Detect which cell encompasses the target text, then output its (X, Y) center coordinate. 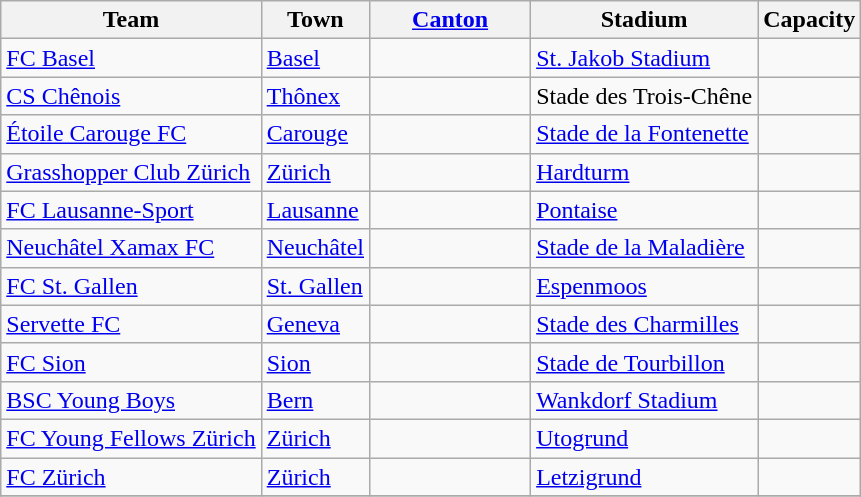
FC Sion (131, 362)
Servette FC (131, 324)
FC Basel (131, 58)
Stade de Tourbillon (644, 362)
Team (131, 20)
Grasshopper Club Zürich (131, 172)
Stade des Trois-Chêne (644, 96)
Stade de la Maladière (644, 248)
Hardturm (644, 172)
Étoile Carouge FC (131, 134)
Thônex (315, 96)
Wankdorf Stadium (644, 400)
Canton (450, 20)
Stade de la Fontenette (644, 134)
Lausanne (315, 210)
Pontaise (644, 210)
FC St. Gallen (131, 286)
Letzigrund (644, 477)
Sion (315, 362)
St. Jakob Stadium (644, 58)
Geneva (315, 324)
Stade des Charmilles (644, 324)
Capacity (810, 20)
Espenmoos (644, 286)
FC Lausanne-Sport (131, 210)
Basel (315, 58)
Neuchâtel (315, 248)
Bern (315, 400)
FC Zürich (131, 477)
St. Gallen (315, 286)
Utogrund (644, 438)
Stadium (644, 20)
Neuchâtel Xamax FC (131, 248)
BSC Young Boys (131, 400)
Carouge (315, 134)
CS Chênois (131, 96)
FC Young Fellows Zürich (131, 438)
Town (315, 20)
